Pinpoint the cell where the given text exists, returning its [x, y] midpoint coordinate. 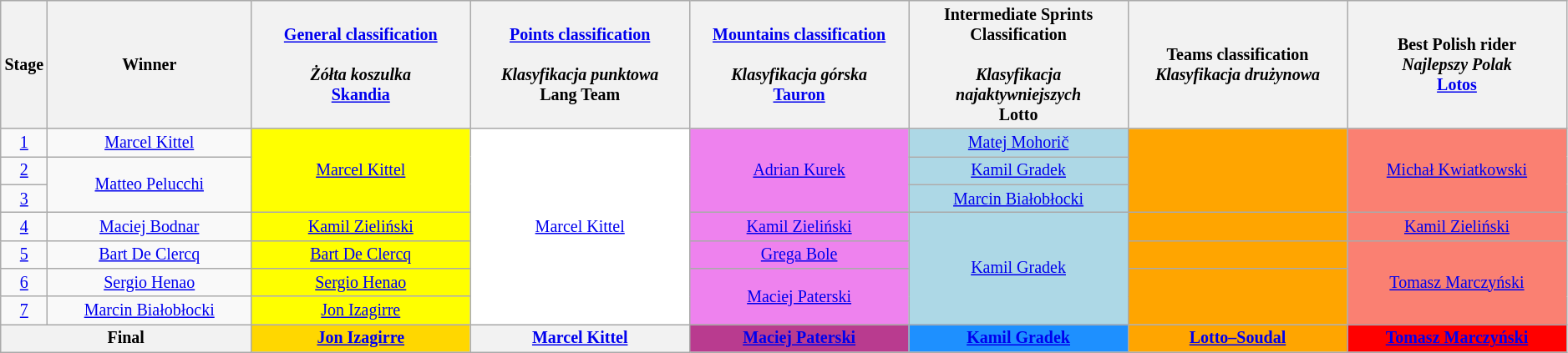
7 [24, 310]
Teams classificationKlasyfikacja drużynowa [1237, 65]
Mountains classificationKlasyfikacja górskaTauron [799, 65]
Points classificationKlasyfikacja punktowaLang Team [580, 65]
Best Polish riderNajlepszy PolakLotos [1457, 65]
Matej Mohorič [1018, 144]
Stage [24, 65]
Adrian Kurek [799, 171]
Matteo Pelucchi [150, 185]
5 [24, 254]
3 [24, 199]
Michał Kwiatkowski [1457, 171]
Maciej Bodnar [150, 227]
6 [24, 282]
Lotto–Soudal [1237, 339]
Grega Bole [799, 254]
Winner [150, 65]
4 [24, 227]
1 [24, 144]
Final [126, 339]
Intermediate Sprints ClassificationKlasyfikacja najaktywniejszychLotto [1018, 65]
2 [24, 170]
General classificationŻółta koszulkaSkandia [361, 65]
